Identify which cell holds the provided text, then report its (X, Y) central coordinate. 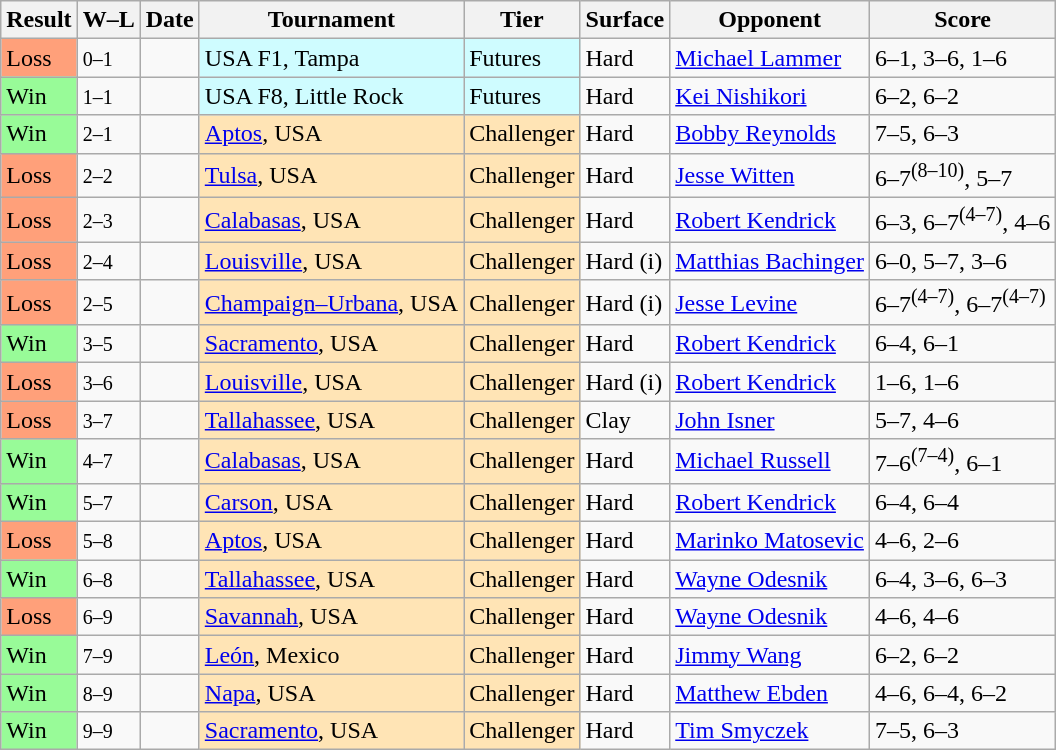
1–1 (108, 96)
2–2 (108, 176)
7–6(7–4), 6–1 (962, 462)
Marinko Matosevic (770, 541)
4–6, 4–6 (962, 617)
Opponent (770, 20)
3–6 (108, 382)
USA F1, Tampa (331, 58)
Jesse Witten (770, 176)
6–9 (108, 617)
2–3 (108, 220)
6–4, 3–6, 6–3 (962, 579)
3–7 (108, 420)
2–1 (108, 134)
USA F8, Little Rock (331, 96)
Tim Smyczek (770, 731)
Date (170, 20)
7–9 (108, 655)
Napa, USA (331, 693)
4–7 (108, 462)
John Isner (770, 420)
6–4, 6–1 (962, 344)
Surface (625, 20)
Result (39, 20)
W–L (108, 20)
Bobby Reynolds (770, 134)
6–3, 6–7(4–7), 4–6 (962, 220)
Tulsa, USA (331, 176)
5–8 (108, 541)
Tier (522, 20)
9–9 (108, 731)
Champaign–Urbana, USA (331, 302)
Kei Nishikori (770, 96)
Carson, USA (331, 502)
Michael Russell (770, 462)
5–7 (108, 502)
5–7, 4–6 (962, 420)
Clay (625, 420)
2–4 (108, 261)
3–5 (108, 344)
0–1 (108, 58)
Jesse Levine (770, 302)
Matthias Bachinger (770, 261)
6–7(4–7), 6–7(4–7) (962, 302)
4–6, 6–4, 6–2 (962, 693)
Savannah, USA (331, 617)
6–1, 3–6, 1–6 (962, 58)
4–6, 2–6 (962, 541)
6–4, 6–4 (962, 502)
2–5 (108, 302)
6–8 (108, 579)
6–0, 5–7, 3–6 (962, 261)
Matthew Ebden (770, 693)
Michael Lammer (770, 58)
1–6, 1–6 (962, 382)
Jimmy Wang (770, 655)
6–7(8–10), 5–7 (962, 176)
León, Mexico (331, 655)
8–9 (108, 693)
Score (962, 20)
Tournament (331, 20)
